Determine the (X, Y) coordinate at the center of the cell enclosing the given text.  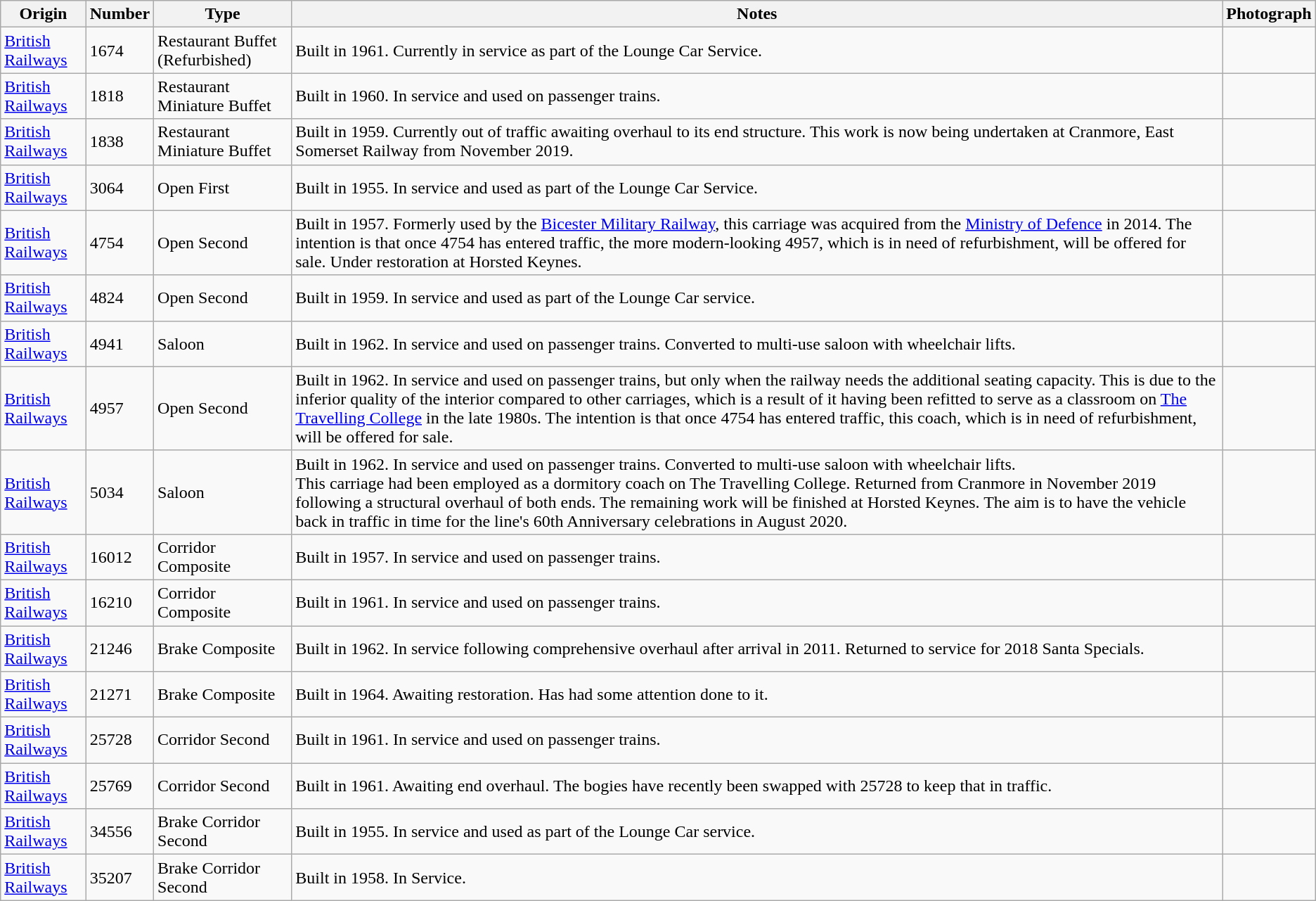
Type (223, 14)
34556 (120, 831)
Built in 1962. In service and used on passenger trains. Converted to multi-use saloon with wheelchair lifts. (757, 343)
25728 (120, 740)
Built in 1957. In service and used on passenger trains. (757, 557)
Photograph (1269, 14)
16012 (120, 557)
4957 (120, 408)
Open First (223, 187)
Built in 1961. Currently in service as part of the Lounge Car Service. (757, 51)
Built in 1955. In service and used as part of the Lounge Car Service. (757, 187)
21271 (120, 695)
Built in 1958. In Service. (757, 878)
Restaurant Buffet (Refurbished) (223, 51)
16210 (120, 602)
Built in 1961. Awaiting end overhaul. The bogies have recently been swapped with 25728 to keep that in traffic. (757, 786)
Built in 1959. In service and used as part of the Lounge Car service. (757, 298)
Notes (757, 14)
1818 (120, 96)
Built in 1962. In service following comprehensive overhaul after arrival in 2011. Returned to service for 2018 Santa Specials. (757, 648)
3064 (120, 187)
4941 (120, 343)
1838 (120, 142)
Built in 1960. In service and used on passenger trains. (757, 96)
Number (120, 14)
25769 (120, 786)
4824 (120, 298)
5034 (120, 492)
Origin (44, 14)
21246 (120, 648)
Built in 1964. Awaiting restoration. Has had some attention done to it. (757, 695)
Built in 1955. In service and used as part of the Lounge Car service. (757, 831)
1674 (120, 51)
35207 (120, 878)
4754 (120, 243)
